Pinpoint the cell where the given text exists, returning its (X, Y) midpoint coordinate. 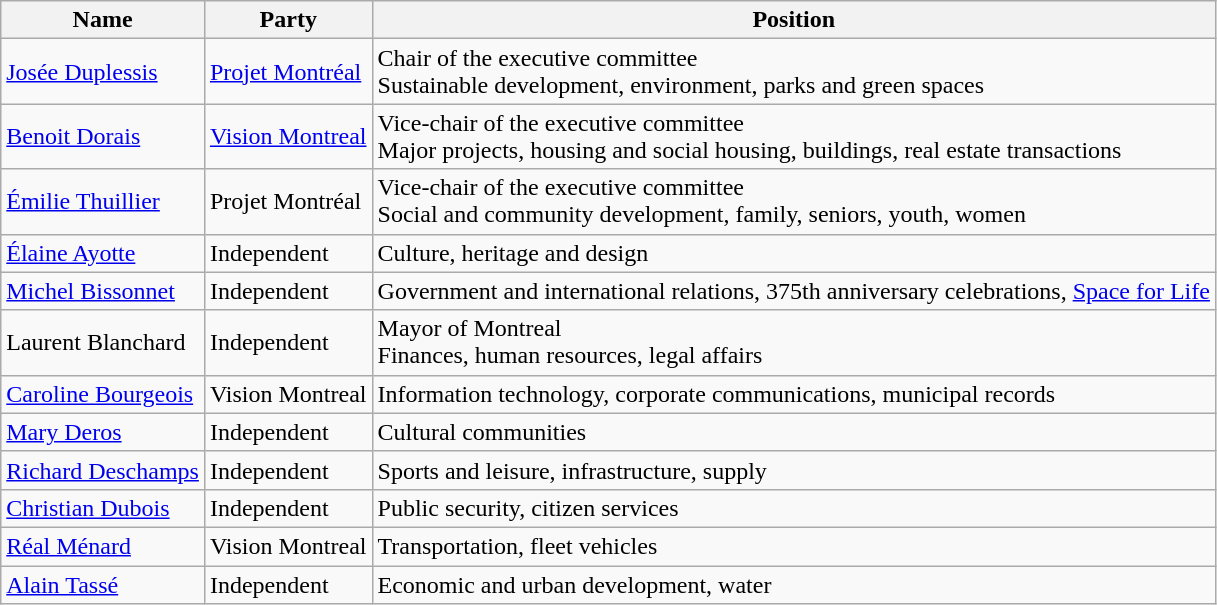
Christian Dubois (103, 508)
Information technology, corporate communications, municipal records (794, 394)
Laurent Blanchard (103, 342)
Vice-chair of the executive committeeMajor projects, housing and social housing, buildings, real estate transactions (794, 136)
Position (794, 20)
Michel Bissonnet (103, 291)
Réal Ménard (103, 546)
Élaine Ayotte (103, 253)
Transportation, fleet vehicles (794, 546)
Caroline Bourgeois (103, 394)
Culture, heritage and design (794, 253)
Party (288, 20)
Vice-chair of the executive committeeSocial and community development, family, seniors, youth, women (794, 202)
Émilie Thuillier (103, 202)
Mary Deros (103, 432)
Name (103, 20)
Government and international relations, 375th anniversary celebrations, Space for Life (794, 291)
Josée Duplessis (103, 72)
Alain Tassé (103, 585)
Richard Deschamps (103, 470)
Mayor of MontrealFinances, human resources, legal affairs (794, 342)
Cultural communities (794, 432)
Chair of the executive committeeSustainable development, environment, parks and green spaces (794, 72)
Benoit Dorais (103, 136)
Public security, citizen services (794, 508)
Sports and leisure, infrastructure, supply (794, 470)
Economic and urban development, water (794, 585)
